Determine the [X, Y] coordinate at the center of the cell enclosing the given text.  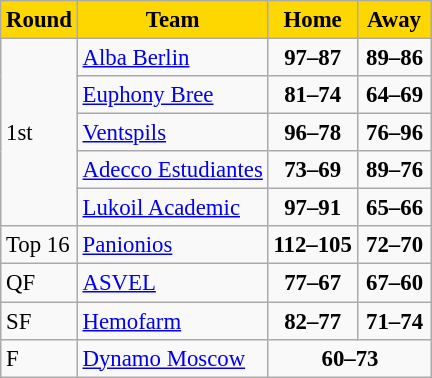
Round [39, 20]
81–74 [312, 95]
60–73 [350, 358]
71–74 [394, 321]
SF [39, 321]
Alba Berlin [172, 58]
64–69 [394, 95]
Ventspils [172, 133]
76–96 [394, 133]
97–91 [312, 208]
Lukoil Academic [172, 208]
ASVEL [172, 283]
Adecco Estudiantes [172, 170]
72–70 [394, 245]
Hemofarm [172, 321]
F [39, 358]
97–87 [312, 58]
Panionios [172, 245]
Top 16 [39, 245]
82–77 [312, 321]
Home [312, 20]
112–105 [312, 245]
67–60 [394, 283]
1st [39, 133]
Away [394, 20]
73–69 [312, 170]
96–78 [312, 133]
Dynamo Moscow [172, 358]
Team [172, 20]
89–86 [394, 58]
QF [39, 283]
Euphony Bree [172, 95]
89–76 [394, 170]
65–66 [394, 208]
77–67 [312, 283]
